Scan for the cell matching the given text and deliver its [X, Y] coordinate at center. 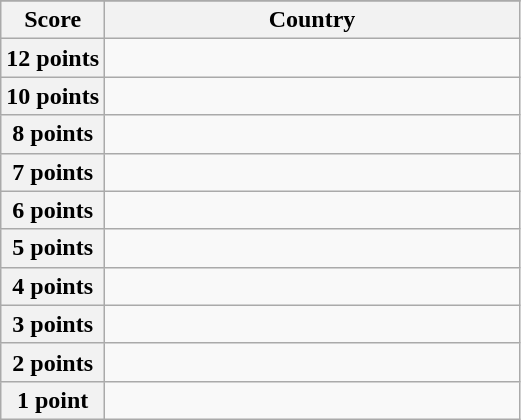
1 point [53, 400]
3 points [53, 324]
5 points [53, 248]
2 points [53, 362]
Country [312, 20]
7 points [53, 172]
Score [53, 20]
4 points [53, 286]
6 points [53, 210]
12 points [53, 58]
10 points [53, 96]
8 points [53, 134]
